Locate the cell with the specified text and output its (x, y) center coordinate. 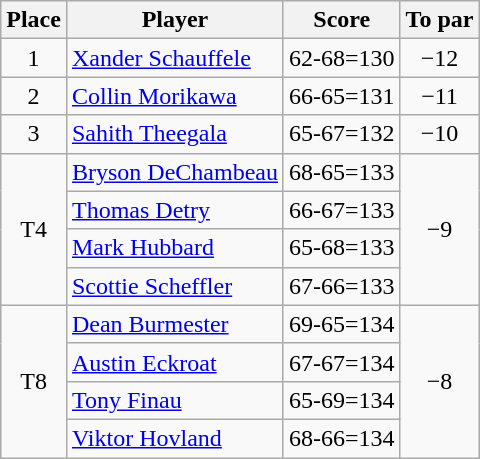
−12 (440, 58)
65-67=132 (342, 134)
Sahith Theegala (174, 134)
68-65=133 (342, 172)
68-66=134 (342, 438)
3 (34, 134)
T8 (34, 381)
1 (34, 58)
Tony Finau (174, 400)
−10 (440, 134)
Score (342, 20)
62-68=130 (342, 58)
Player (174, 20)
−11 (440, 96)
−8 (440, 381)
T4 (34, 229)
Mark Hubbard (174, 248)
To par (440, 20)
Place (34, 20)
67-67=134 (342, 362)
66-67=133 (342, 210)
69-65=134 (342, 324)
Viktor Hovland (174, 438)
65-69=134 (342, 400)
Thomas Detry (174, 210)
Scottie Scheffler (174, 286)
Bryson DeChambeau (174, 172)
65-68=133 (342, 248)
Collin Morikawa (174, 96)
Austin Eckroat (174, 362)
Xander Schauffele (174, 58)
Dean Burmester (174, 324)
−9 (440, 229)
67-66=133 (342, 286)
2 (34, 96)
66-65=131 (342, 96)
